Determine the [x, y] coordinate at the center of the cell enclosing the given text.  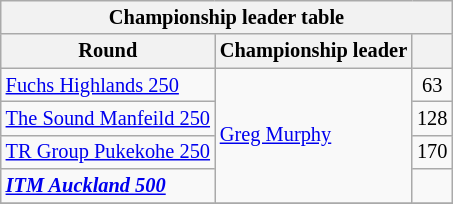
Fuchs Highlands 250 [108, 85]
Round [108, 51]
170 [432, 152]
128 [432, 118]
ITM Auckland 500 [108, 186]
The Sound Manfeild 250 [108, 118]
TR Group Pukekohe 250 [108, 152]
Championship leader [314, 51]
Championship leader table [227, 17]
Greg Murphy [314, 136]
63 [432, 85]
